From the cell containing the given text, extract its center point as (X, Y) coordinate. 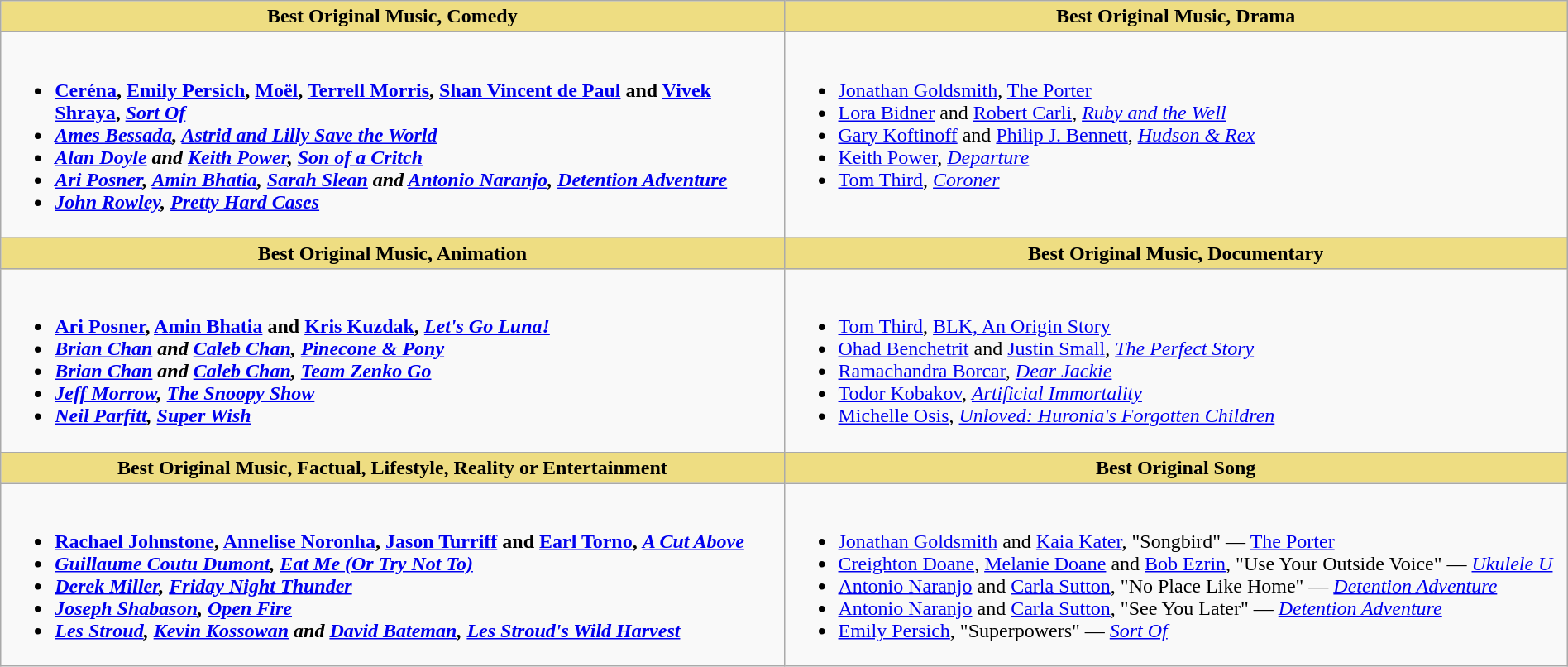
Best Original Song (1176, 468)
Best Original Music, Documentary (1176, 253)
Best Original Music, Factual, Lifestyle, Reality or Entertainment (392, 468)
Best Original Music, Drama (1176, 17)
Best Original Music, Animation (392, 253)
Best Original Music, Comedy (392, 17)
